Determine the [X, Y] coordinate at the center of the cell enclosing the given text.  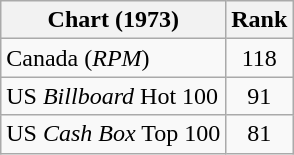
81 [260, 134]
Rank [260, 20]
91 [260, 96]
Canada (RPM) [114, 58]
Chart (1973) [114, 20]
118 [260, 58]
US Billboard Hot 100 [114, 96]
US Cash Box Top 100 [114, 134]
